Determine the (x, y) coordinate at the center of the cell enclosing the given text.  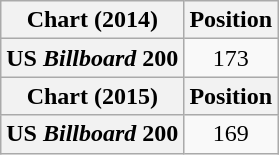
173 (231, 58)
Chart (2015) (92, 96)
Chart (2014) (92, 20)
169 (231, 134)
